Locate the cell with the specified text and output its (X, Y) center coordinate. 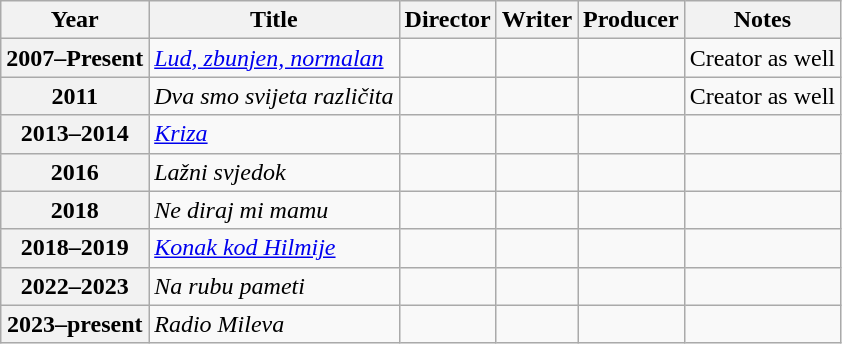
Year (75, 20)
Writer (536, 20)
Lud, zbunjen, normalan (274, 58)
Dva smo svijeta različita (274, 96)
Kriza (274, 134)
Lažni svjedok (274, 172)
2011 (75, 96)
2018 (75, 210)
2022–2023 (75, 286)
2013–2014 (75, 134)
Ne diraj mi mamu (274, 210)
2023–present (75, 324)
2016 (75, 172)
Na rubu pameti (274, 286)
Konak kod Hilmije (274, 248)
2007–Present (75, 58)
Radio Mileva (274, 324)
Notes (762, 20)
Title (274, 20)
2018–2019 (75, 248)
Producer (632, 20)
Director (448, 20)
